Provide the [X, Y] coordinate of the cell's center where the given text is located.  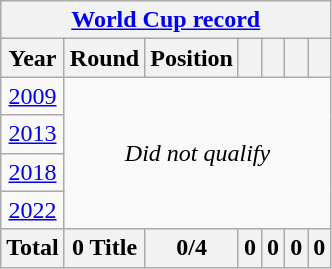
Round [104, 58]
2013 [33, 134]
Total [33, 248]
Position [192, 58]
2018 [33, 172]
2009 [33, 96]
World Cup record [166, 20]
0/4 [192, 248]
Year [33, 58]
Did not qualify [197, 153]
0 Title [104, 248]
2022 [33, 210]
